Output the (x, y) coordinate of the center of the cell containing the given text.  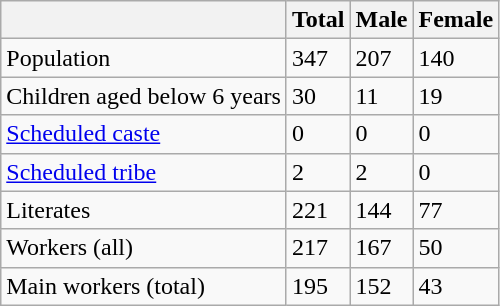
Literates (144, 210)
221 (318, 210)
144 (382, 210)
43 (456, 286)
347 (318, 58)
217 (318, 248)
50 (456, 248)
Male (382, 20)
152 (382, 286)
Female (456, 20)
Scheduled caste (144, 134)
19 (456, 96)
Workers (all) (144, 248)
167 (382, 248)
Children aged below 6 years (144, 96)
195 (318, 286)
30 (318, 96)
140 (456, 58)
77 (456, 210)
11 (382, 96)
Total (318, 20)
Population (144, 58)
Scheduled tribe (144, 172)
207 (382, 58)
Main workers (total) (144, 286)
